Detect which cell encompasses the target text, then output its [X, Y] center coordinate. 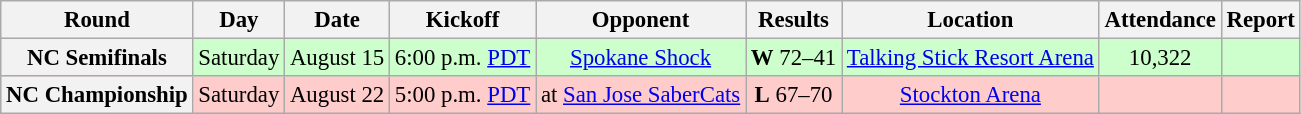
August 15 [338, 58]
Round [97, 20]
Spokane Shock [641, 58]
Results [794, 20]
Report [1260, 20]
Day [239, 20]
W 72–41 [794, 58]
Kickoff [463, 20]
10,322 [1160, 58]
Location [971, 20]
NC Championship [97, 95]
NC Semifinals [97, 58]
Talking Stick Resort Arena [971, 58]
at San Jose SaberCats [641, 95]
6:00 p.m. PDT [463, 58]
Opponent [641, 20]
Attendance [1160, 20]
Stockton Arena [971, 95]
Date [338, 20]
L 67–70 [794, 95]
5:00 p.m. PDT [463, 95]
August 22 [338, 95]
